Provide the [X, Y] coordinate of the cell's center where the given text is located.  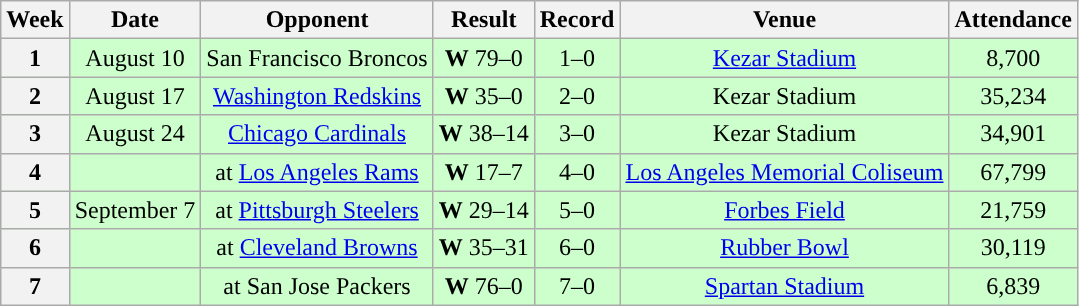
Rubber Bowl [784, 248]
at Los Angeles Rams [317, 172]
August 24 [135, 134]
Result [484, 20]
September 7 [135, 210]
6,839 [1013, 286]
Record [577, 20]
7 [35, 286]
6–0 [577, 248]
2 [35, 96]
August 17 [135, 96]
Week [35, 20]
Forbes Field [784, 210]
at Cleveland Browns [317, 248]
at Pittsburgh Steelers [317, 210]
at San Jose Packers [317, 286]
W 35–31 [484, 248]
34,901 [1013, 134]
6 [35, 248]
1–0 [577, 58]
Los Angeles Memorial Coliseum [784, 172]
Attendance [1013, 20]
San Francisco Broncos [317, 58]
W 29–14 [484, 210]
67,799 [1013, 172]
35,234 [1013, 96]
Opponent [317, 20]
3–0 [577, 134]
W 38–14 [484, 134]
Washington Redskins [317, 96]
4–0 [577, 172]
4 [35, 172]
1 [35, 58]
Date [135, 20]
5–0 [577, 210]
21,759 [1013, 210]
3 [35, 134]
8,700 [1013, 58]
Spartan Stadium [784, 286]
30,119 [1013, 248]
7–0 [577, 286]
August 10 [135, 58]
5 [35, 210]
Venue [784, 20]
2–0 [577, 96]
W 35–0 [484, 96]
W 76–0 [484, 286]
Chicago Cardinals [317, 134]
W 17–7 [484, 172]
W 79–0 [484, 58]
